Pinpoint the cell where the given text exists, returning its [X, Y] midpoint coordinate. 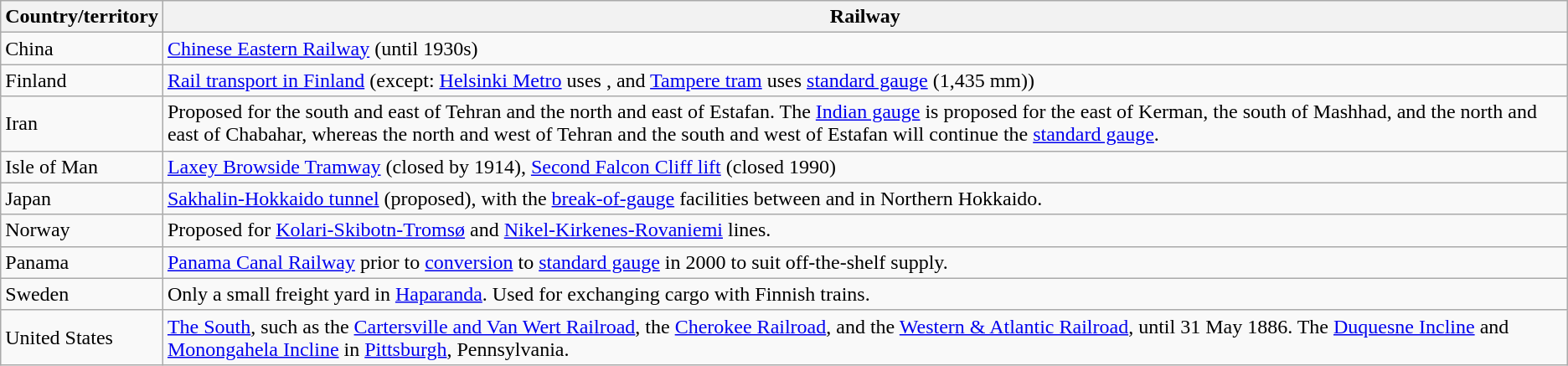
China [82, 49]
Country/territory [82, 17]
Japan [82, 198]
Iran [82, 124]
Chinese Eastern Railway (until 1930s) [864, 49]
Isle of Man [82, 167]
Sakhalin-Hokkaido tunnel (proposed), with the break-of-gauge facilities between and in Northern Hokkaido. [864, 198]
Finland [82, 80]
Railway [864, 17]
Proposed for Kolari-Skibotn-Tromsø and Nikel-Kirkenes-Rovaniemi lines. [864, 230]
United States [82, 337]
Panama Canal Railway prior to conversion to standard gauge in 2000 to suit off-the-shelf supply. [864, 262]
Norway [82, 230]
Sweden [82, 294]
Laxey Browside Tramway (closed by 1914), Second Falcon Cliff lift (closed 1990) [864, 167]
Rail transport in Finland (except: Helsinki Metro uses , and Tampere tram uses standard gauge (1,435 mm)) [864, 80]
Only a small freight yard in Haparanda. Used for exchanging cargo with Finnish trains. [864, 294]
Panama [82, 262]
